Extract the [X, Y] coordinate from the center of the cell holding the provided text.  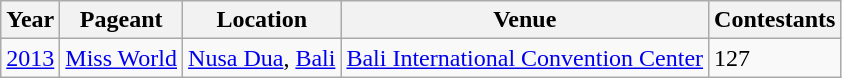
Year [30, 20]
Nusa Dua, Bali [262, 58]
Bali International Convention Center [525, 58]
Location [262, 20]
127 [775, 58]
Miss World [122, 58]
Pageant [122, 20]
2013 [30, 58]
Contestants [775, 20]
Venue [525, 20]
